Detect which cell encompasses the target text, then output its [x, y] center coordinate. 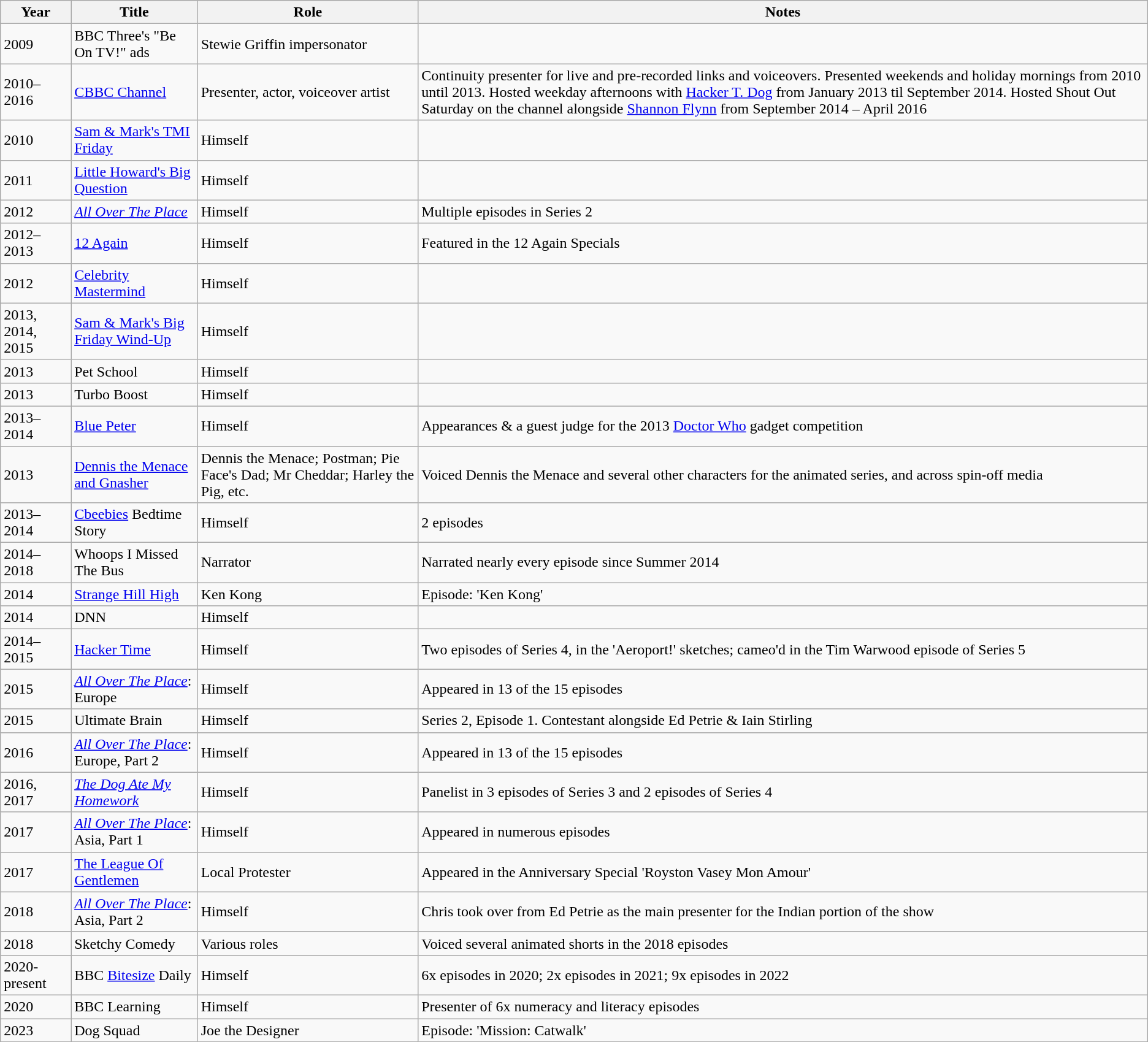
Episode: 'Mission: Catwalk' [783, 1030]
Dog Squad [135, 1030]
2014–2015 [36, 649]
Sam & Mark's Big Friday Wind-Up [135, 331]
2009 [36, 44]
Featured in the 12 Again Specials [783, 243]
Series 2, Episode 1. Contestant alongside Ed Petrie & Iain Stirling [783, 721]
2023 [36, 1030]
Little Howard's Big Question [135, 180]
Turbo Boost [135, 394]
Multiple episodes in Series 2 [783, 212]
Dennis the Menace and Gnasher [135, 475]
Appeared in the Anniversary Special 'Royston Vasey Mon Amour' [783, 872]
Celebrity Mastermind [135, 283]
All Over The Place: Europe [135, 689]
2010 [36, 140]
2020-present [36, 975]
Episode: 'Ken Kong' [783, 594]
BBC Bitesize Daily [135, 975]
Narrated nearly every episode since Summer 2014 [783, 563]
2011 [36, 180]
2016, 2017 [36, 792]
Role [308, 12]
6x episodes in 2020; 2x episodes in 2021; 9x episodes in 2022 [783, 975]
Cbeebies Bedtime Story [135, 523]
Two episodes of Series 4, in the 'Aeroport!' sketches; cameo'd in the Tim Warwood episode of Series 5 [783, 649]
2016 [36, 752]
Joe the Designer [308, 1030]
2020 [36, 1006]
Panelist in 3 episodes of Series 3 and 2 episodes of Series 4 [783, 792]
Whoops I Missed The Bus [135, 563]
Strange Hill High [135, 594]
Title [135, 12]
Pet School [135, 371]
All Over The Place [135, 212]
12 Again [135, 243]
The League Of Gentlemen [135, 872]
Stewie Griffin impersonator [308, 44]
Sketchy Comedy [135, 943]
Sam & Mark's TMI Friday [135, 140]
Hacker Time [135, 649]
Voiced Dennis the Menace and several other characters for the animated series, and across spin-off media [783, 475]
All Over The Place: Asia, Part 1 [135, 832]
Local Protester [308, 872]
CBBC Channel [135, 92]
2010–2016 [36, 92]
The Dog Ate My Homework [135, 792]
Various roles [308, 943]
BBC Three's "Be On TV!" ads [135, 44]
BBC Learning [135, 1006]
2012–2013 [36, 243]
Blue Peter [135, 426]
All Over The Place: Europe, Part 2 [135, 752]
Appeared in numerous episodes [783, 832]
2 episodes [783, 523]
2013, 2014, 2015 [36, 331]
2014–2018 [36, 563]
Voiced several animated shorts in the 2018 episodes [783, 943]
All Over The Place: Asia, Part 2 [135, 911]
Year [36, 12]
Presenter, actor, voiceover artist [308, 92]
Narrator [308, 563]
Ultimate Brain [135, 721]
DNN [135, 618]
Chris took over from Ed Petrie as the main presenter for the Indian portion of the show [783, 911]
Appearances & a guest judge for the 2013 Doctor Who gadget competition [783, 426]
Notes [783, 12]
Dennis the Menace; Postman; Pie Face's Dad; Mr Cheddar; Harley the Pig, etc. [308, 475]
Presenter of 6x numeracy and literacy episodes [783, 1006]
Ken Kong [308, 594]
